Capture the cell that displays the provided text and extract its (x, y) central coordinate. 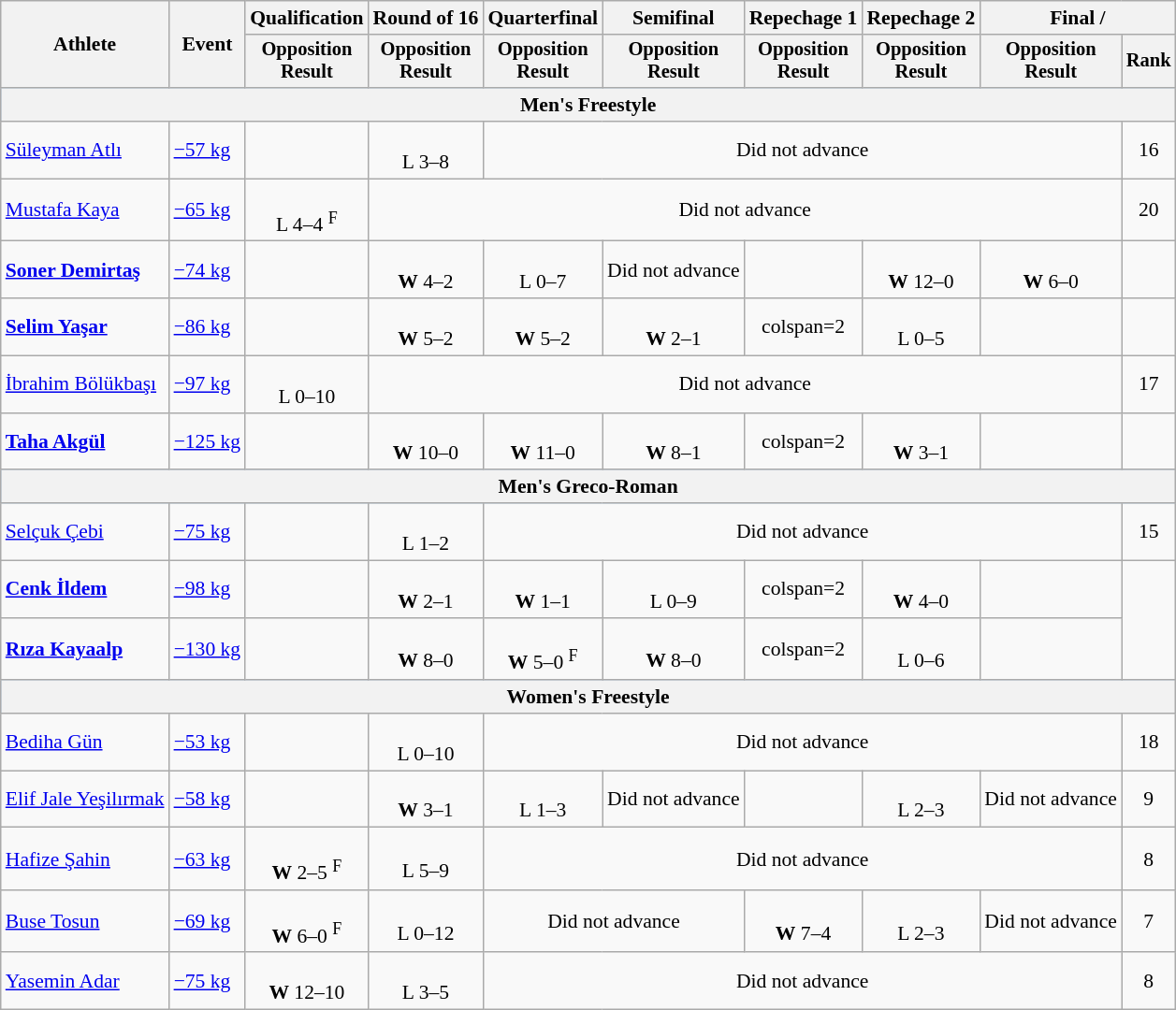
W 12–0 (921, 269)
−130 kg (208, 649)
Süleyman Atlı (85, 150)
Repechage 2 (921, 18)
W 6–0 (1051, 269)
−63 kg (208, 858)
17 (1149, 383)
W 2–5 F (307, 858)
L 1–3 (543, 799)
Event (208, 45)
L 4–4 F (307, 209)
−86 kg (208, 327)
Repechage 1 (804, 18)
16 (1149, 150)
−57 kg (208, 150)
İbrahim Bölükbaşı (85, 383)
20 (1149, 209)
W 10–0 (427, 441)
W 7–4 (804, 922)
Round of 16 (427, 18)
L 3–5 (427, 982)
−97 kg (208, 383)
9 (1149, 799)
−125 kg (208, 441)
Cenk İldem (85, 589)
L 1–2 (427, 531)
Mustafa Kaya (85, 209)
W 1–1 (543, 589)
L 5–9 (427, 858)
Rank (1149, 62)
L 0–9 (674, 589)
−69 kg (208, 922)
−53 kg (208, 743)
W 5–0 F (543, 649)
Taha Akgül (85, 441)
Elif Jale Yeşilırmak (85, 799)
Hafize Şahin (85, 858)
−65 kg (208, 209)
Bediha Gün (85, 743)
Final / (1078, 18)
−74 kg (208, 269)
Qualification (307, 18)
Semifinal (674, 18)
L 0–5 (921, 327)
W 6–0 F (307, 922)
L 0–12 (427, 922)
Selim Yaşar (85, 327)
Men's Freestyle (588, 105)
7 (1149, 922)
−58 kg (208, 799)
Men's Greco-Roman (588, 487)
Quarterfinal (543, 18)
W 4–2 (427, 269)
L 3–8 (427, 150)
Buse Tosun (85, 922)
18 (1149, 743)
Athlete (85, 45)
W 4–0 (921, 589)
−98 kg (208, 589)
Women's Freestyle (588, 697)
Yasemin Adar (85, 982)
Soner Demirtaş (85, 269)
L 0–6 (921, 649)
Selçuk Çebi (85, 531)
W 11–0 (543, 441)
L 0–7 (543, 269)
W 8–1 (674, 441)
Rıza Kayaalp (85, 649)
W 12–10 (307, 982)
15 (1149, 531)
